Return the (X, Y) coordinate for the center point of the cell that contains the specified text.  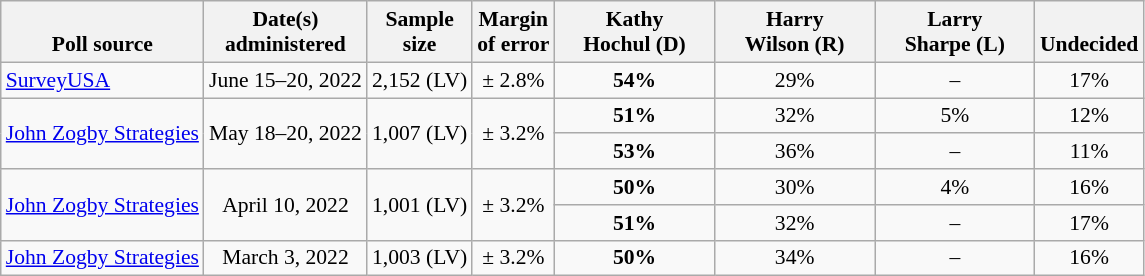
HarryWilson (R) (795, 32)
54% (634, 80)
± 2.8% (513, 80)
53% (634, 152)
KathyHochul (D) (634, 32)
36% (795, 152)
1,007 (LV) (420, 134)
SurveyUSA (102, 80)
1,001 (LV) (420, 204)
1,003 (LV) (420, 258)
Marginof error (513, 32)
Poll source (102, 32)
12% (1089, 116)
Samplesize (420, 32)
4% (955, 187)
Undecided (1089, 32)
LarrySharpe (L) (955, 32)
11% (1089, 152)
34% (795, 258)
March 3, 2022 (286, 258)
May 18–20, 2022 (286, 134)
29% (795, 80)
30% (795, 187)
5% (955, 116)
Date(s)administered (286, 32)
June 15–20, 2022 (286, 80)
2,152 (LV) (420, 80)
April 10, 2022 (286, 204)
